Output the [X, Y] coordinate of the center of the cell containing the given text.  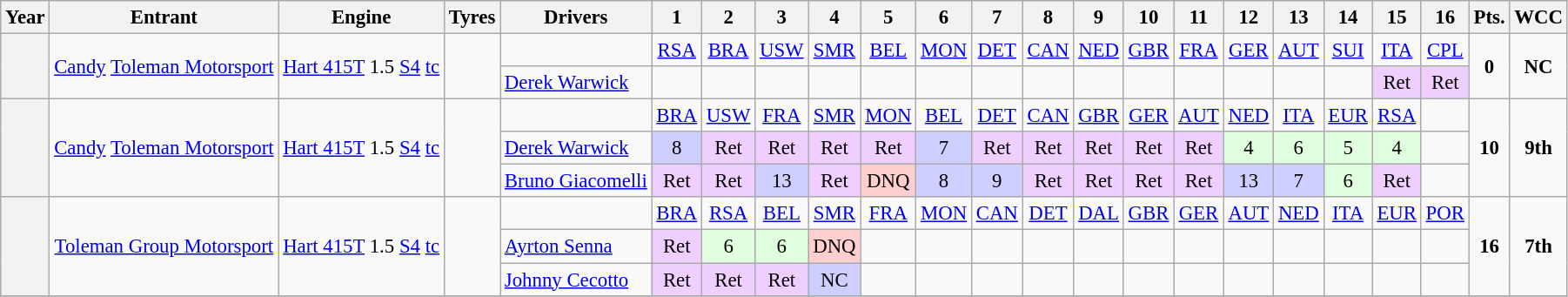
14 [1348, 17]
15 [1397, 17]
Toleman Group Motorsport [164, 246]
POR [1444, 213]
Entrant [164, 17]
Pts. [1490, 17]
12 [1248, 17]
2 [727, 17]
3 [781, 17]
7th [1538, 246]
Year [25, 17]
Engine [362, 17]
11 [1199, 17]
9th [1538, 148]
0 [1490, 66]
DAL [1098, 213]
Tyres [472, 17]
WCC [1538, 17]
Ayrton Senna [576, 246]
CPL [1444, 51]
SUI [1348, 51]
Johnny Cecotto [576, 280]
Drivers [576, 17]
1 [677, 17]
Bruno Giacomelli [576, 181]
